Pinpoint the cell where the given text exists, returning its [X, Y] midpoint coordinate. 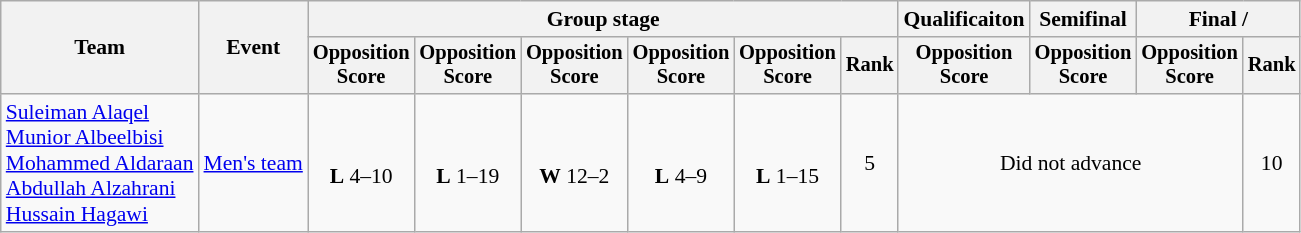
L 4–10 [362, 163]
Final / [1218, 19]
Group stage [604, 19]
W 12–2 [574, 163]
10 [1272, 163]
5 [870, 163]
Did not advance [1070, 163]
L 1–15 [788, 163]
Men's team [254, 163]
Qualificaiton [964, 19]
Suleiman AlaqelMunior AlbeelbisiMohammed AldaraanAbdullah AlzahraniHussain Hagawi [100, 163]
Semifinal [1084, 19]
L 1–19 [468, 163]
Team [100, 48]
Event [254, 48]
L 4–9 [682, 163]
